Search for the cell housing the specified text and yield its [x, y] center coordinate. 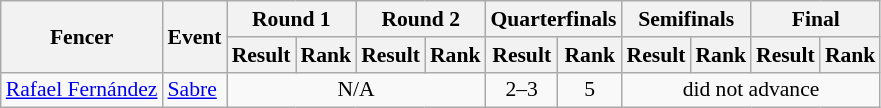
Quarterfinals [554, 19]
Sabre [195, 90]
2–3 [522, 90]
Fencer [82, 36]
did not advance [752, 90]
Event [195, 36]
5 [590, 90]
Rafael Fernández [82, 90]
Round 1 [292, 19]
Final [816, 19]
Round 2 [420, 19]
N/A [356, 90]
Semifinals [686, 19]
